Scan for the cell matching the given text and deliver its (x, y) coordinate at center. 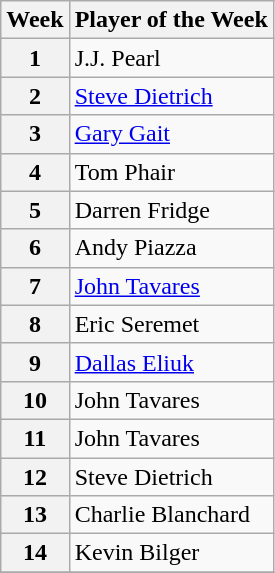
5 (35, 210)
10 (35, 400)
14 (35, 553)
Andy Piazza (171, 248)
Tom Phair (171, 172)
9 (35, 362)
1 (35, 58)
11 (35, 438)
Charlie Blanchard (171, 515)
Dallas Eliuk (171, 362)
4 (35, 172)
3 (35, 134)
Player of the Week (171, 20)
Gary Gait (171, 134)
8 (35, 324)
Week (35, 20)
Darren Fridge (171, 210)
6 (35, 248)
J.J. Pearl (171, 58)
2 (35, 96)
12 (35, 477)
13 (35, 515)
Eric Seremet (171, 324)
7 (35, 286)
Kevin Bilger (171, 553)
